Detect which cell encompasses the target text, then output its (X, Y) center coordinate. 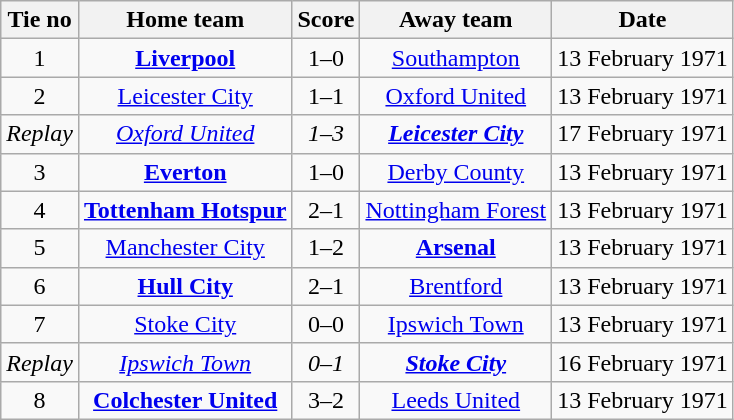
5 (40, 248)
1–2 (326, 248)
Brentford (456, 286)
2 (40, 96)
Nottingham Forest (456, 210)
0–1 (326, 362)
Southampton (456, 58)
1 (40, 58)
3–2 (326, 400)
17 February 1971 (643, 134)
Hull City (185, 286)
Leeds United (456, 400)
Everton (185, 172)
Away team (456, 20)
Arsenal (456, 248)
Tottenham Hotspur (185, 210)
0–0 (326, 324)
1–3 (326, 134)
7 (40, 324)
Manchester City (185, 248)
Home team (185, 20)
3 (40, 172)
Date (643, 20)
1–1 (326, 96)
6 (40, 286)
Score (326, 20)
Tie no (40, 20)
Colchester United (185, 400)
8 (40, 400)
Derby County (456, 172)
16 February 1971 (643, 362)
Liverpool (185, 58)
4 (40, 210)
